Scan for the cell matching the given text and deliver its (x, y) coordinate at center. 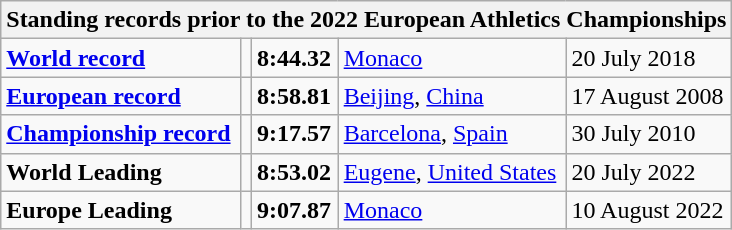
20 July 2018 (649, 58)
10 August 2022 (649, 210)
17 August 2008 (649, 96)
30 July 2010 (649, 134)
8:53.02 (296, 172)
European record (121, 96)
Eugene, United States (452, 172)
Europe Leading (121, 210)
Barcelona, Spain (452, 134)
World Leading (121, 172)
Championship record (121, 134)
Standing records prior to the 2022 European Athletics Championships (366, 20)
World record (121, 58)
9:17.57 (296, 134)
9:07.87 (296, 210)
20 July 2022 (649, 172)
Beijing, China (452, 96)
8:44.32 (296, 58)
8:58.81 (296, 96)
